Return (X, Y) of the center of cell containing provided text 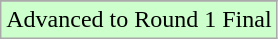
Advanced to Round 1 Final (139, 20)
